Capture the cell that displays the provided text and extract its [x, y] central coordinate. 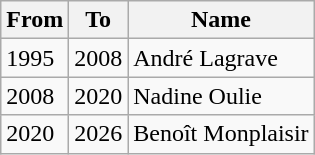
André Lagrave [221, 58]
Name [221, 20]
From [35, 20]
2026 [98, 134]
Benoît Monplaisir [221, 134]
1995 [35, 58]
Nadine Oulie [221, 96]
To [98, 20]
